Search for the cell housing the specified text and yield its (X, Y) center coordinate. 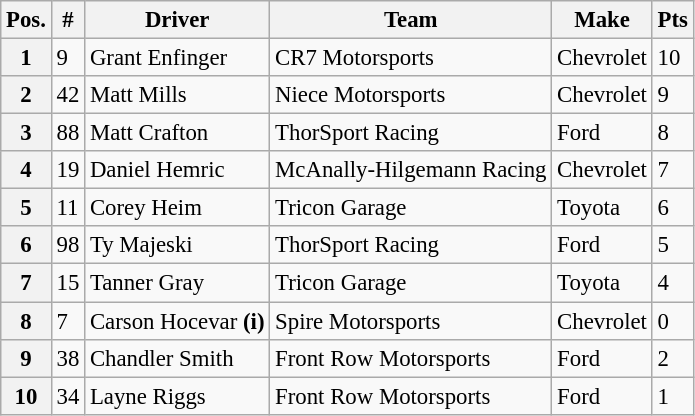
Carson Hocevar (i) (178, 321)
Team (411, 20)
Matt Mills (178, 95)
11 (68, 208)
Layne Riggs (178, 396)
98 (68, 245)
Tanner Gray (178, 283)
Niece Motorsports (411, 95)
# (68, 20)
19 (68, 170)
Make (602, 20)
Matt Crafton (178, 133)
Daniel Hemric (178, 170)
3 (26, 133)
Pos. (26, 20)
Ty Majeski (178, 245)
15 (68, 283)
Pts (672, 20)
Spire Motorsports (411, 321)
0 (672, 321)
CR7 Motorsports (411, 58)
Corey Heim (178, 208)
McAnally-Hilgemann Racing (411, 170)
34 (68, 396)
88 (68, 133)
38 (68, 358)
Chandler Smith (178, 358)
Grant Enfinger (178, 58)
42 (68, 95)
Driver (178, 20)
